Provide the [X, Y] coordinate of the cell's center where the given text is located.  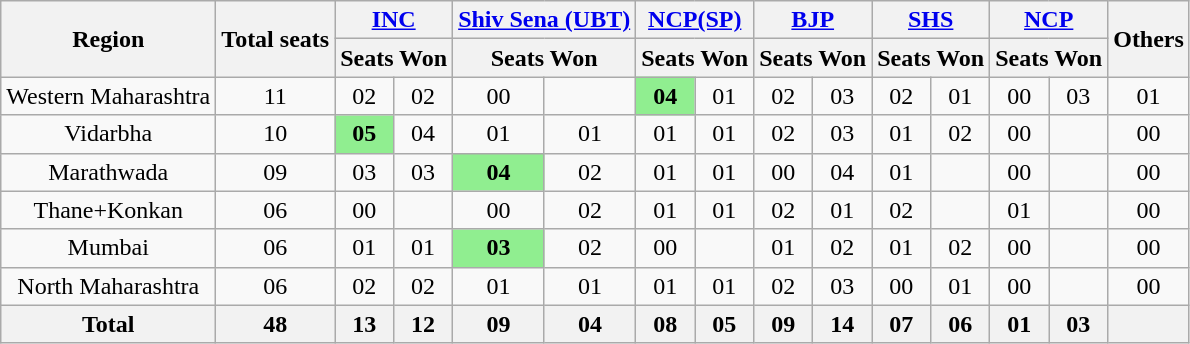
12 [424, 324]
INC [394, 20]
08 [666, 324]
Total seats [276, 39]
NCP(SP) [695, 20]
Vidarbha [108, 134]
14 [842, 324]
07 [902, 324]
13 [364, 324]
Shiv Sena (UBT) [544, 20]
48 [276, 324]
Region [108, 39]
BJP [813, 20]
10 [276, 134]
Others [1149, 39]
Mumbai [108, 248]
SHS [931, 20]
Marathwada [108, 172]
Western Maharashtra [108, 96]
Thane+Konkan [108, 210]
Total [108, 324]
11 [276, 96]
North Maharashtra [108, 286]
NCP [1049, 20]
